Pinpoint the cell where the given text exists, returning its [X, Y] midpoint coordinate. 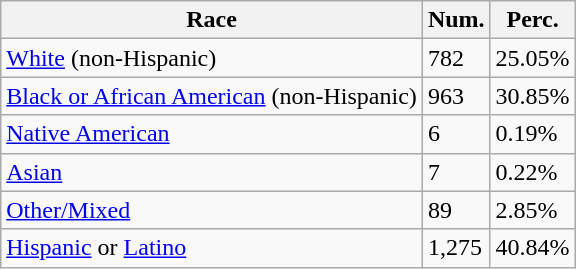
Asian [212, 172]
782 [456, 58]
30.85% [532, 96]
White (non-Hispanic) [212, 58]
1,275 [456, 248]
25.05% [532, 58]
7 [456, 172]
Perc. [532, 20]
Black or African American (non-Hispanic) [212, 96]
40.84% [532, 248]
Other/Mixed [212, 210]
0.19% [532, 134]
Num. [456, 20]
2.85% [532, 210]
6 [456, 134]
Hispanic or Latino [212, 248]
89 [456, 210]
Race [212, 20]
0.22% [532, 172]
963 [456, 96]
Native American [212, 134]
